Extract the (X, Y) coordinate from the center of the cell holding the provided text.  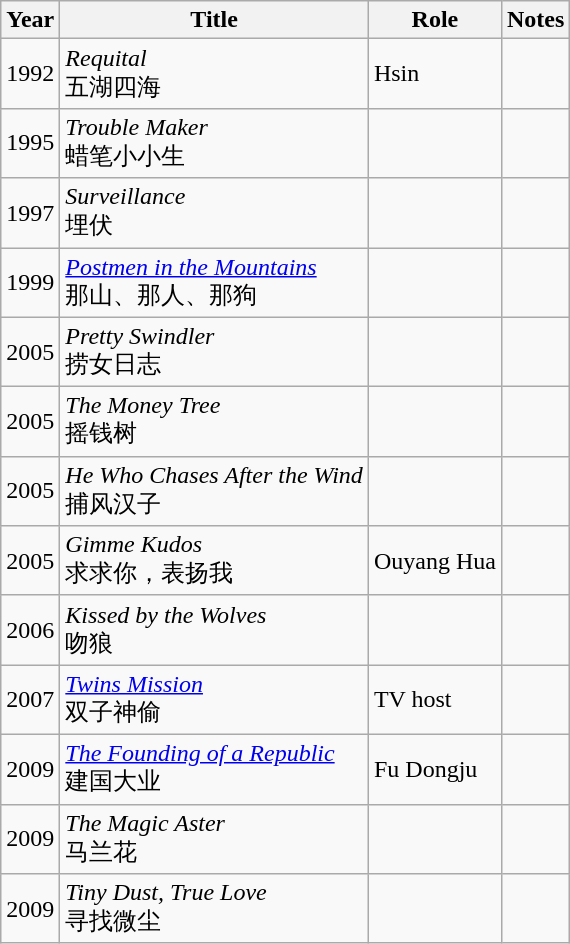
Notes (535, 20)
1999 (30, 283)
1995 (30, 143)
Role (434, 20)
The Money Tree摇钱树 (214, 422)
Trouble Maker蜡笔小小生 (214, 143)
He Who Chases After the Wind捕风汉子 (214, 491)
Kissed by the Wolves吻狼 (214, 630)
Requital五湖四海 (214, 74)
Year (30, 20)
Postmen in the Mountains那山、那人、那狗 (214, 283)
Hsin (434, 74)
2006 (30, 630)
2007 (30, 700)
Title (214, 20)
TV host (434, 700)
1992 (30, 74)
Gimme Kudos求求你，表扬我 (214, 561)
The Founding of a Republic建国大业 (214, 769)
The Magic Aster马兰花 (214, 839)
Fu Dongju (434, 769)
Twins Mission双子神偷 (214, 700)
Tiny Dust, True Love寻找微尘 (214, 909)
Pretty Swindler捞女日志 (214, 352)
Ouyang Hua (434, 561)
Surveillance埋伏 (214, 213)
1997 (30, 213)
